Capture the cell that displays the provided text and extract its (X, Y) central coordinate. 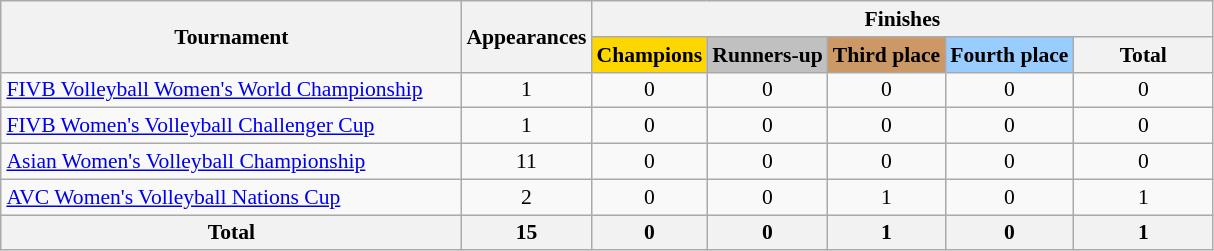
Fourth place (1009, 55)
Third place (886, 55)
Runners-up (767, 55)
2 (526, 197)
Tournament (231, 36)
15 (526, 233)
Asian Women's Volleyball Championship (231, 162)
AVC Women's Volleyball Nations Cup (231, 197)
Finishes (903, 19)
FIVB Women's Volleyball Challenger Cup (231, 126)
11 (526, 162)
Champions (650, 55)
Appearances (526, 36)
FIVB Volleyball Women's World Championship (231, 90)
